Return [X, Y] of the center of cell containing provided text 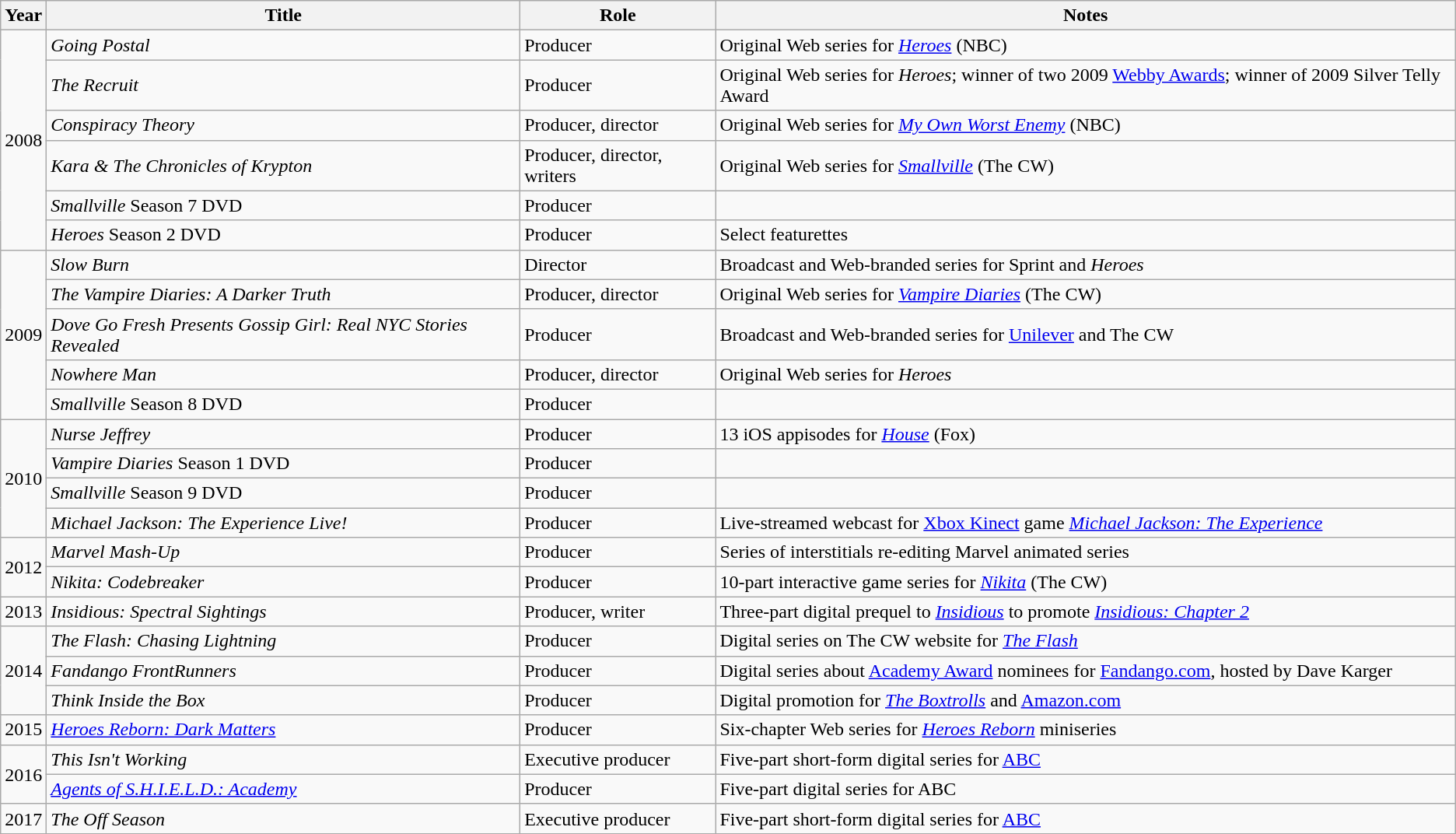
Original Web series for Heroes [1086, 374]
Select featurettes [1086, 235]
Insidious: Spectral Sightings [283, 611]
The Recruit [283, 86]
Digital series about Academy Award nominees for Fandango.com, hosted by Dave Karger [1086, 671]
2010 [23, 478]
Title [283, 16]
Director [618, 265]
Nikita: Codebreaker [283, 582]
2012 [23, 567]
Live-streamed webcast for Xbox Kinect game Michael Jackson: The Experience [1086, 523]
Smallville Season 7 DVD [283, 205]
Year [23, 16]
2009 [23, 335]
Heroes Reborn: Dark Matters [283, 730]
Heroes Season 2 DVD [283, 235]
Original Web series for Vampire Diaries (The CW) [1086, 294]
Original Web series for Smallville (The CW) [1086, 165]
Slow Burn [283, 265]
Role [618, 16]
Original Web series for My Own Worst Enemy (NBC) [1086, 125]
The Flash: Chasing Lightning [283, 641]
10-part interactive game series for Nikita (The CW) [1086, 582]
Series of interstitials re-editing Marvel animated series [1086, 552]
Producer, director, writers [618, 165]
Notes [1086, 16]
Dove Go Fresh Presents Gossip Girl: Real NYC Stories Revealed [283, 335]
Broadcast and Web-branded series for Unilever and The CW [1086, 335]
Smallville Season 9 DVD [283, 493]
Marvel Mash-Up [283, 552]
The Vampire Diaries: A Darker Truth [283, 294]
Original Web series for Heroes; winner of two 2009 Webby Awards; winner of 2009 Silver Telly Award [1086, 86]
Going Postal [283, 45]
Three-part digital prequel to Insidious to promote Insidious: Chapter 2 [1086, 611]
Fandango FrontRunners [283, 671]
Five-part digital series for ABC [1086, 789]
Agents of S.H.I.E.L.D.: Academy [283, 789]
Think Inside the Box [283, 700]
2013 [23, 611]
The Off Season [283, 818]
Original Web series for Heroes (NBC) [1086, 45]
2008 [23, 140]
2016 [23, 774]
Conspiracy Theory [283, 125]
Smallville Season 8 DVD [283, 404]
Michael Jackson: The Experience Live! [283, 523]
Vampire Diaries Season 1 DVD [283, 464]
Producer, writer [618, 611]
Nurse Jeffrey [283, 433]
2017 [23, 818]
2015 [23, 730]
This Isn't Working [283, 759]
Digital series on The CW website for The Flash [1086, 641]
Kara & The Chronicles of Krypton [283, 165]
Six-chapter Web series for Heroes Reborn miniseries [1086, 730]
13 iOS appisodes for House (Fox) [1086, 433]
Digital promotion for The Boxtrolls and Amazon.com [1086, 700]
Broadcast and Web-branded series for Sprint and Heroes [1086, 265]
Nowhere Man [283, 374]
2014 [23, 671]
